From the cell containing the given text, extract its center point as (x, y) coordinate. 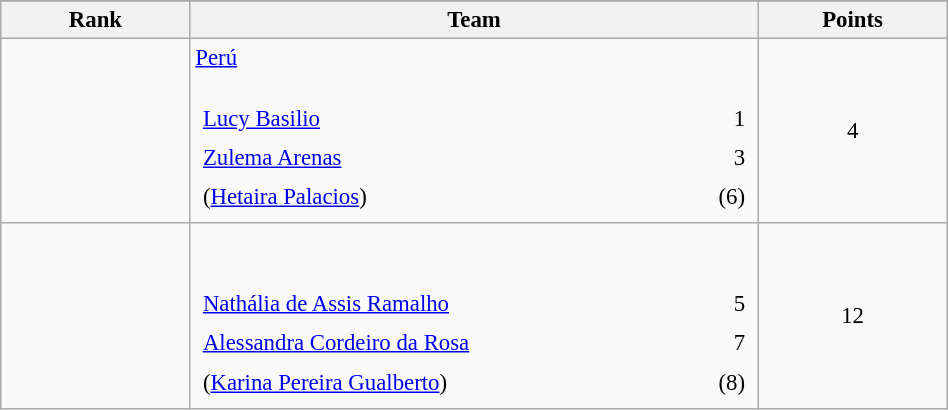
(Karina Pereira Gualberto) (440, 382)
Nathália de Assis Ramalho 5 Alessandra Cordeiro da Rosa 7 (Karina Pereira Gualberto) (8) (474, 316)
3 (703, 158)
Team (474, 20)
(Hetaira Palacios) (426, 197)
Zulema Arenas (426, 158)
Nathália de Assis Ramalho (440, 304)
5 (718, 304)
(6) (703, 197)
7 (718, 343)
Lucy Basilio (426, 119)
(8) (718, 382)
Points (852, 20)
Alessandra Cordeiro da Rosa (440, 343)
1 (703, 119)
Rank (96, 20)
12 (852, 316)
Perú Lucy Basilio 1 Zulema Arenas 3 (Hetaira Palacios) (6) (474, 132)
4 (852, 132)
